Return the (x, y) coordinate for the center point of the cell that contains the specified text.  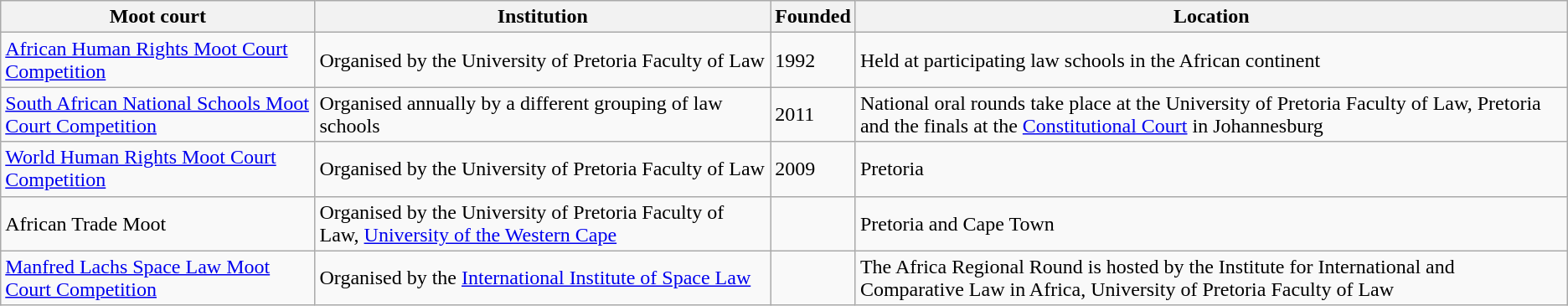
Held at participating law schools in the African continent (1211, 60)
2009 (813, 169)
Pretoria (1211, 169)
Organised annually by a different grouping of law schools (543, 114)
Organised by the International Institute of Space Law (543, 278)
Founded (813, 17)
South African National Schools Moot Court Competition (157, 114)
2011 (813, 114)
Moot court (157, 17)
World Human Rights Moot Court Competition (157, 169)
National oral rounds take place at the University of Pretoria Faculty of Law, Pretoria and the finals at the Constitutional Court in Johannesburg (1211, 114)
Location (1211, 17)
The Africa Regional Round is hosted by the Institute for International and Comparative Law in Africa, University of Pretoria Faculty of Law (1211, 278)
1992 (813, 60)
African Human Rights Moot Court Competition (157, 60)
Manfred Lachs Space Law Moot Court Competition (157, 278)
Organised by the University of Pretoria Faculty of Law, University of the Western Cape (543, 223)
African Trade Moot (157, 223)
Pretoria and Cape Town (1211, 223)
Institution (543, 17)
